Provide the (x, y) coordinate of the cell's center where the given text is located.  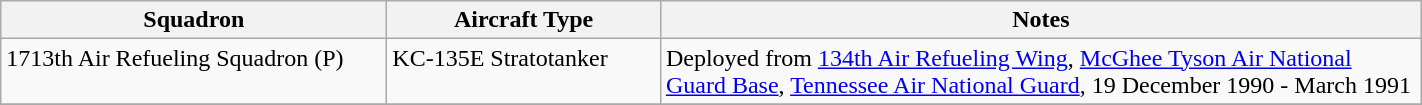
Squadron (194, 20)
KC-135E Stratotanker (524, 72)
1713th Air Refueling Squadron (P) (194, 72)
Aircraft Type (524, 20)
Notes (1040, 20)
Deployed from 134th Air Refueling Wing, McGhee Tyson Air National Guard Base, Tennessee Air National Guard, 19 December 1990 - March 1991 (1040, 72)
